Output the [x, y] coordinate of the center of the cell containing the given text.  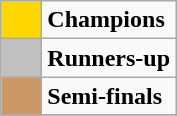
Semi-finals [109, 96]
Champions [109, 20]
Runners-up [109, 58]
